Extract the [X, Y] coordinate from the center of the cell holding the provided text.  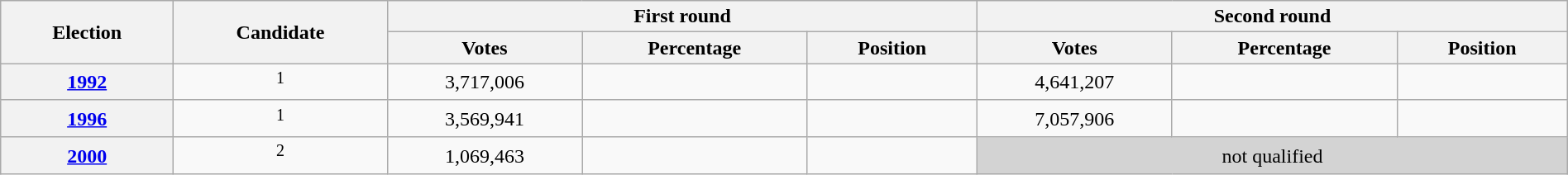
1996 [88, 119]
First round [681, 17]
7,057,906 [1075, 119]
3,569,941 [485, 119]
not qualified [1273, 155]
2000 [88, 155]
Second round [1273, 17]
1992 [88, 83]
2 [281, 155]
3,717,006 [485, 83]
Candidate [281, 32]
Election [88, 32]
4,641,207 [1075, 83]
1,069,463 [485, 155]
